Find where the given text appears and provide that cell's center as (X, Y) coordinate. 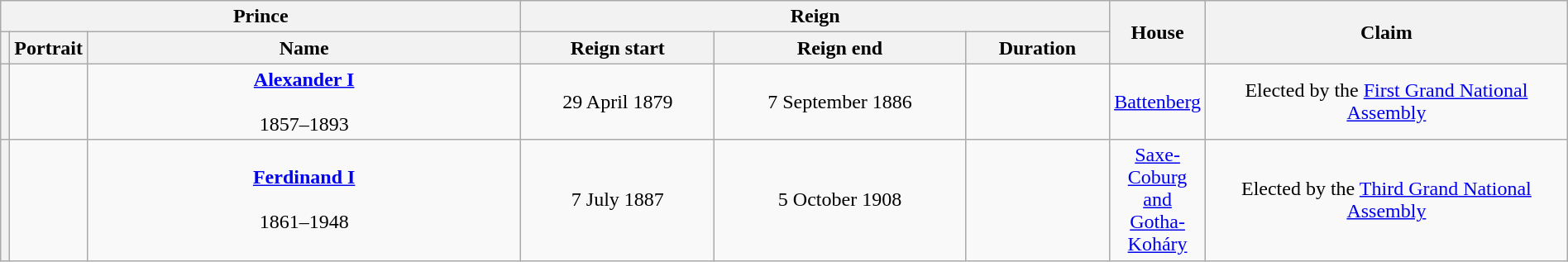
Ferdinand I1861–1948 (304, 200)
29 April 1879 (618, 102)
5 October 1908 (840, 200)
Claim (1387, 32)
Alexander I1857–1893 (304, 102)
Reign start (618, 48)
House (1158, 32)
Prince (261, 17)
Saxe-Coburg and Gotha-Koháry (1158, 200)
Elected by the Third Grand National Assembly (1387, 200)
Portrait (49, 48)
Name (304, 48)
7 September 1886 (840, 102)
Elected by the First Grand National Assembly (1387, 102)
Duration (1037, 48)
7 July 1887 (618, 200)
Reign (815, 17)
Battenberg (1158, 102)
Reign end (840, 48)
